Capture the cell that displays the provided text and extract its (X, Y) central coordinate. 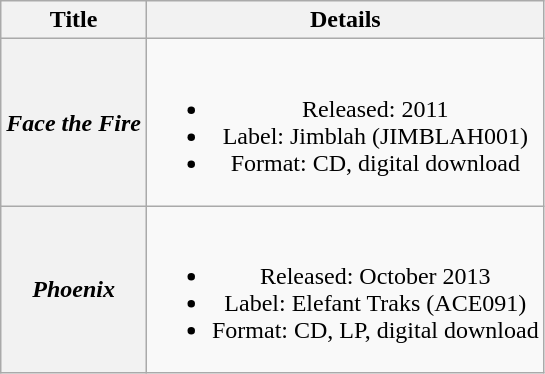
Title (74, 20)
Released: October 2013Label: Elefant Traks (ACE091)Format: CD, LP, digital download (345, 290)
Details (345, 20)
Face the Fire (74, 122)
Released: 2011Label: Jimblah (JIMBLAH001)Format: CD, digital download (345, 122)
Phoenix (74, 290)
